Detect which cell encompasses the target text, then output its (x, y) center coordinate. 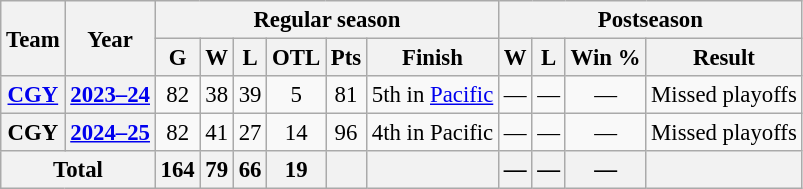
5th in Pacific (432, 95)
Finish (432, 58)
79 (216, 170)
38 (216, 95)
41 (216, 133)
Total (78, 170)
Team (33, 38)
G (178, 58)
Win % (605, 58)
Year (110, 38)
81 (346, 95)
96 (346, 133)
Pts (346, 58)
66 (250, 170)
Regular season (326, 20)
Result (724, 58)
27 (250, 133)
39 (250, 95)
14 (296, 133)
OTL (296, 58)
2024–25 (110, 133)
Postseason (651, 20)
5 (296, 95)
19 (296, 170)
164 (178, 170)
4th in Pacific (432, 133)
2023–24 (110, 95)
